Return the (X, Y) coordinate for the center point of the cell that contains the specified text.  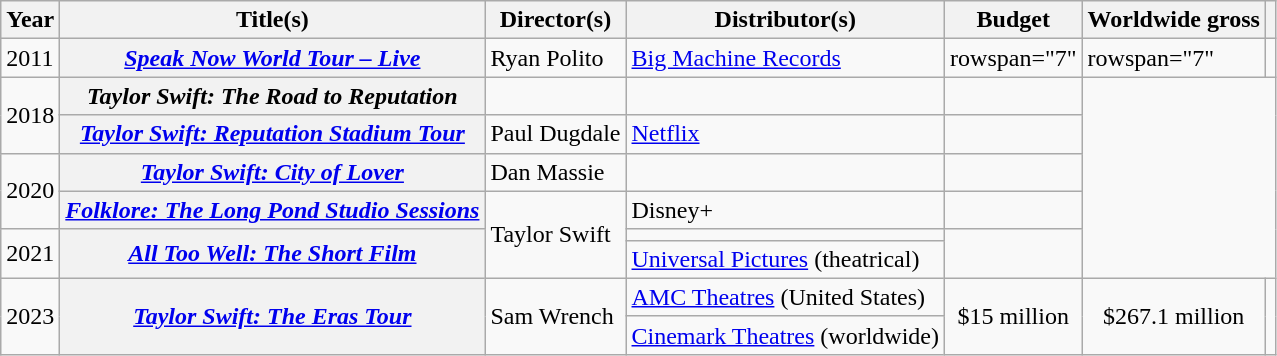
All Too Well: The Short Film (272, 254)
Year (30, 20)
Distributor(s) (786, 20)
Taylor Swift: The Road to Reputation (272, 96)
Speak Now World Tour – Live (272, 58)
$267.1 million (1174, 316)
2011 (30, 58)
Taylor Swift (556, 234)
Big Machine Records (786, 58)
Director(s) (556, 20)
Universal Pictures (theatrical) (786, 259)
Cinemark Theatres (worldwide) (786, 335)
2021 (30, 254)
Sam Wrench (556, 316)
Title(s) (272, 20)
Taylor Swift: City of Lover (272, 172)
Budget (1014, 20)
2018 (30, 115)
Disney+ (786, 210)
Dan Massie (556, 172)
$15 million (1014, 316)
Paul Dugdale (556, 134)
2023 (30, 316)
Netflix (786, 134)
2020 (30, 191)
Folklore: The Long Pond Studio Sessions (272, 210)
Worldwide gross (1174, 20)
Taylor Swift: Reputation Stadium Tour (272, 134)
AMC Theatres (United States) (786, 297)
Taylor Swift: The Eras Tour (272, 316)
Ryan Polito (556, 58)
